Detect which cell encompasses the target text, then output its [x, y] center coordinate. 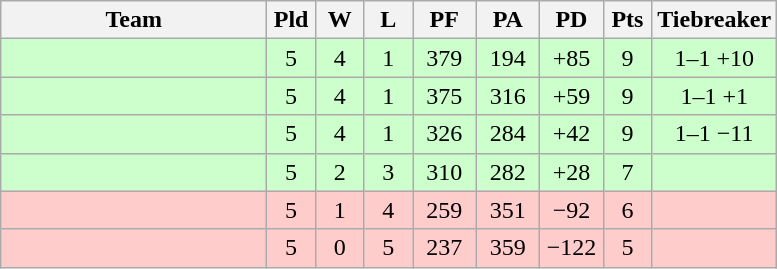
379 [444, 58]
PD [572, 20]
+85 [572, 58]
375 [444, 96]
237 [444, 248]
+28 [572, 172]
+59 [572, 96]
Tiebreaker [714, 20]
0 [340, 248]
1–1 +10 [714, 58]
Pts [628, 20]
359 [508, 248]
W [340, 20]
+42 [572, 134]
−122 [572, 248]
351 [508, 210]
PF [444, 20]
3 [388, 172]
194 [508, 58]
L [388, 20]
7 [628, 172]
326 [444, 134]
Team [134, 20]
6 [628, 210]
2 [340, 172]
1–1 −11 [714, 134]
282 [508, 172]
316 [508, 96]
259 [444, 210]
1–1 +1 [714, 96]
PA [508, 20]
Pld [292, 20]
−92 [572, 210]
310 [444, 172]
284 [508, 134]
